Find where the given text appears and provide that cell's center as [X, Y] coordinate. 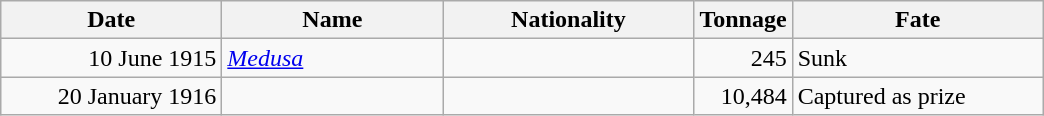
10 June 1915 [112, 58]
10,484 [743, 96]
Sunk [918, 58]
245 [743, 58]
Name [332, 20]
20 January 1916 [112, 96]
Nationality [568, 20]
Captured as prize [918, 96]
Tonnage [743, 20]
Medusa [332, 58]
Fate [918, 20]
Date [112, 20]
